Return the [x, y] coordinate for the center point of the cell that contains the specified text.  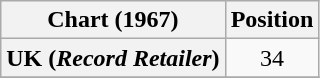
34 [272, 58]
UK (Record Retailer) [113, 58]
Position [272, 20]
Chart (1967) [113, 20]
